From the cell containing the given text, extract its center point as (X, Y) coordinate. 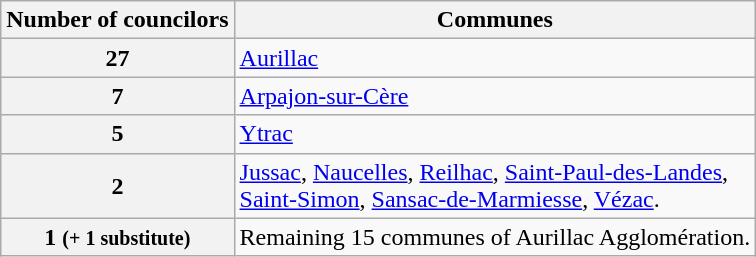
Number of councilors (118, 20)
Aurillac (495, 58)
Remaining 15 communes of Aurillac Agglomération. (495, 237)
Communes (495, 20)
1 (+ 1 substitute) (118, 237)
2 (118, 186)
Jussac, Naucelles, Reilhac, Saint-Paul-des-Landes,Saint-Simon, Sansac-de-Marmiesse, Vézac. (495, 186)
27 (118, 58)
Ytrac (495, 134)
7 (118, 96)
Arpajon-sur-Cère (495, 96)
5 (118, 134)
